Return (x, y) of the center of cell containing provided text 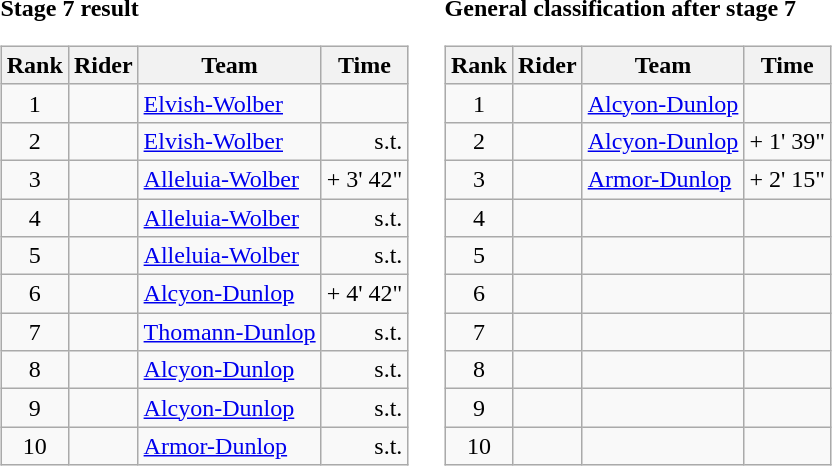
+ 3' 42" (364, 179)
Thomann-Dunlop (230, 332)
+ 4' 42" (364, 294)
+ 2' 15" (788, 179)
+ 1' 39" (788, 141)
